Pinpoint the cell where the given text exists, returning its [x, y] midpoint coordinate. 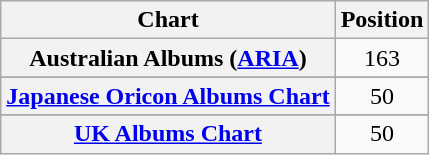
Australian Albums (ARIA) [168, 58]
Chart [168, 20]
UK Albums Chart [168, 134]
163 [382, 58]
Japanese Oricon Albums Chart [168, 96]
Position [382, 20]
